For the text-containing cell, return its midpoint in [x, y] coordinate format. 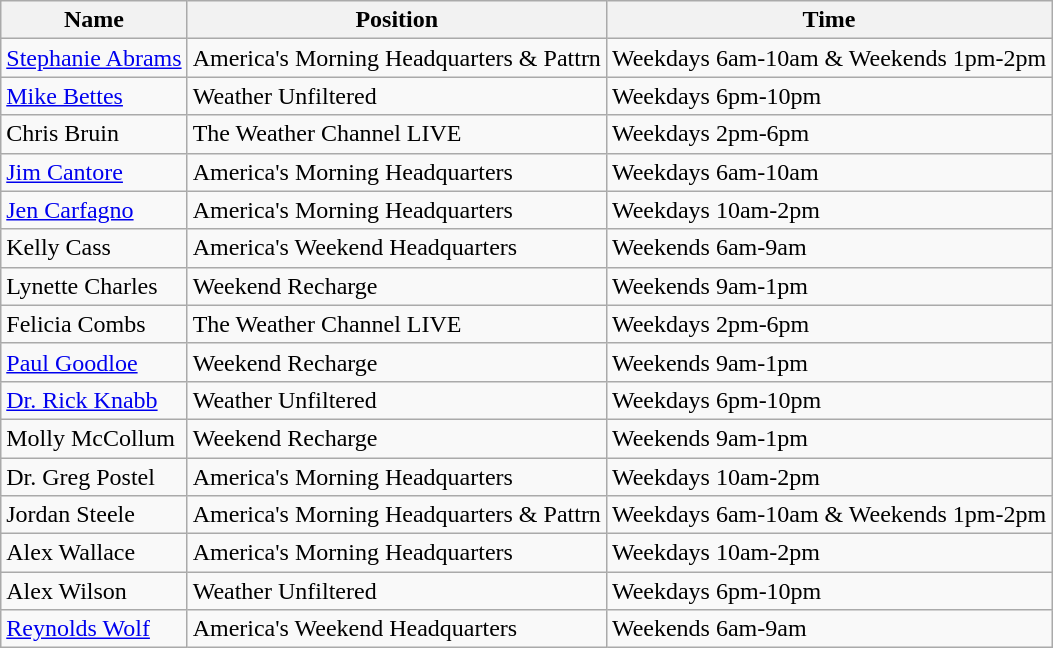
Dr. Rick Knabb [94, 400]
Alex Wallace [94, 553]
Felicia Combs [94, 324]
Dr. Greg Postel [94, 477]
Stephanie Abrams [94, 58]
Position [396, 20]
Jordan Steele [94, 515]
Chris Bruin [94, 134]
Time [828, 20]
Kelly Cass [94, 248]
Alex Wilson [94, 591]
Reynolds Wolf [94, 629]
Weekdays 6am-10am [828, 172]
Name [94, 20]
Lynette Charles [94, 286]
Molly McCollum [94, 438]
Mike Bettes [94, 96]
Jim Cantore [94, 172]
Paul Goodloe [94, 362]
Jen Carfagno [94, 210]
